From the cell containing the given text, extract its center point as (X, Y) coordinate. 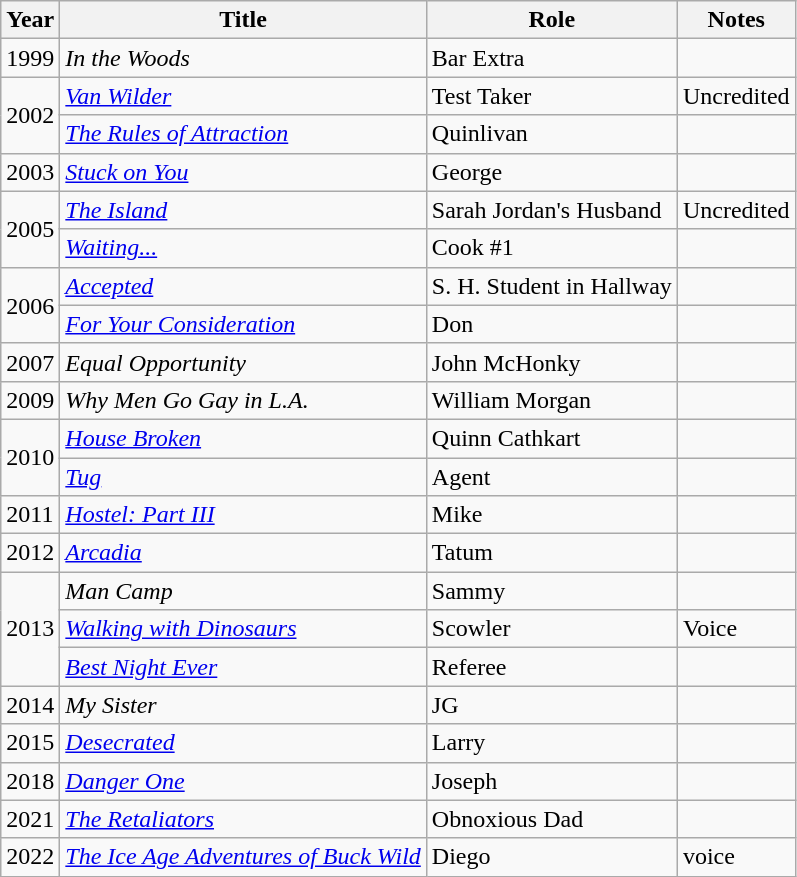
2014 (30, 705)
Quinn Cathkart (552, 438)
John McHonky (552, 362)
Don (552, 324)
Danger One (244, 781)
Diego (552, 857)
2022 (30, 857)
The Retaliators (244, 819)
Tatum (552, 553)
Sammy (552, 591)
The Island (244, 210)
Van Wilder (244, 96)
Accepted (244, 286)
Voice (736, 629)
Larry (552, 743)
William Morgan (552, 400)
The Ice Age Adventures of Buck Wild (244, 857)
Referee (552, 667)
The Rules of Attraction (244, 134)
For Your Consideration (244, 324)
My Sister (244, 705)
Title (244, 20)
Equal Opportunity (244, 362)
Role (552, 20)
1999 (30, 58)
Man Camp (244, 591)
2007 (30, 362)
S. H. Student in Hallway (552, 286)
Stuck on You (244, 172)
2018 (30, 781)
2015 (30, 743)
In the Woods (244, 58)
Bar Extra (552, 58)
Tug (244, 477)
George (552, 172)
Quinlivan (552, 134)
Obnoxious Dad (552, 819)
2010 (30, 457)
Sarah Jordan's Husband (552, 210)
2009 (30, 400)
2011 (30, 515)
Desecrated (244, 743)
Arcadia (244, 553)
Joseph (552, 781)
Test Taker (552, 96)
Year (30, 20)
2005 (30, 229)
2021 (30, 819)
2012 (30, 553)
2002 (30, 115)
2006 (30, 305)
Walking with Dinosaurs (244, 629)
2003 (30, 172)
House Broken (244, 438)
Waiting... (244, 248)
Hostel: Part III (244, 515)
voice (736, 857)
Agent (552, 477)
2013 (30, 629)
Mike (552, 515)
Best Night Ever (244, 667)
Why Men Go Gay in L.A. (244, 400)
JG (552, 705)
Cook #1 (552, 248)
Scowler (552, 629)
Notes (736, 20)
